Provide the (X, Y) coordinate of the cell's center where the given text is located.  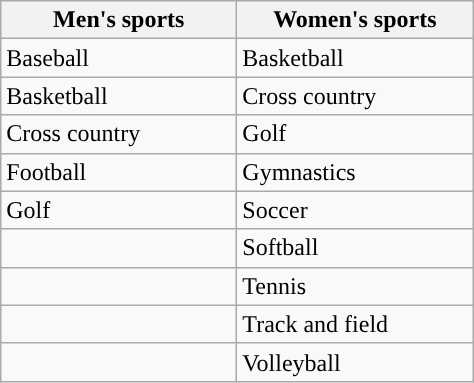
Baseball (119, 58)
Soccer (355, 210)
Track and field (355, 324)
Tennis (355, 286)
Men's sports (119, 20)
Volleyball (355, 362)
Softball (355, 248)
Women's sports (355, 20)
Football (119, 172)
Gymnastics (355, 172)
